Capture the cell that displays the provided text and extract its (x, y) central coordinate. 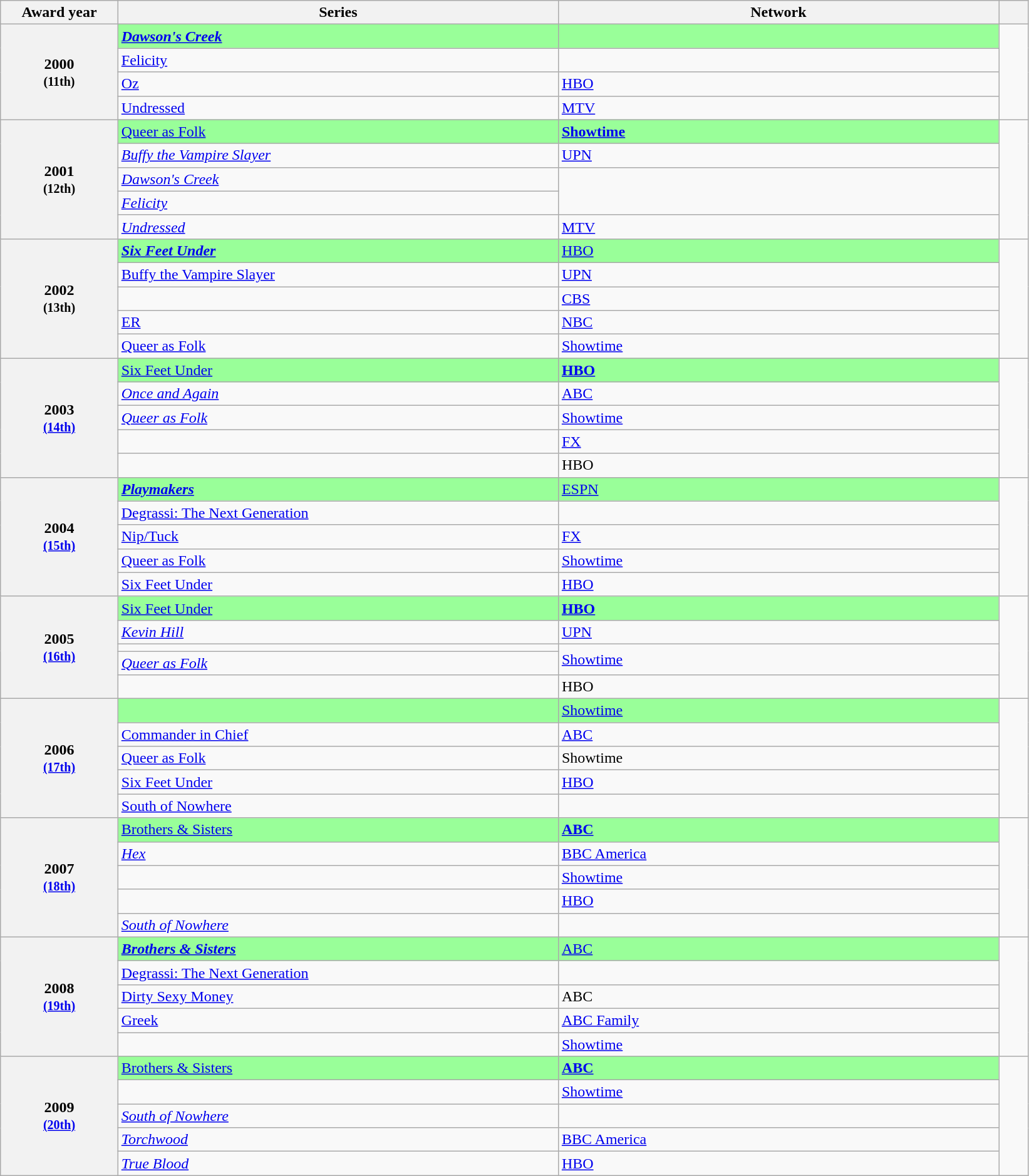
2001(12th) (59, 179)
2003(14th) (59, 418)
2005(16th) (59, 647)
Award year (59, 13)
Greek (338, 1020)
Nip/Tuck (338, 537)
ABC Family (778, 1020)
2002(13th) (59, 298)
2009(20th) (59, 1116)
Dirty Sexy Money (338, 996)
Commander in Chief (338, 735)
2000(11th) (59, 72)
Once and Again (338, 394)
ER (338, 322)
CBS (778, 299)
2007(18th) (59, 877)
Hex (338, 854)
Series (338, 13)
Playmakers (338, 489)
True Blood (338, 1163)
NBC (778, 322)
Kevin Hill (338, 632)
2004(15th) (59, 537)
Torchwood (338, 1140)
Oz (338, 84)
ESPN (778, 489)
Network (778, 13)
2006(17th) (59, 758)
2008(19th) (59, 996)
